For the text-containing cell, return its midpoint in [X, Y] coordinate format. 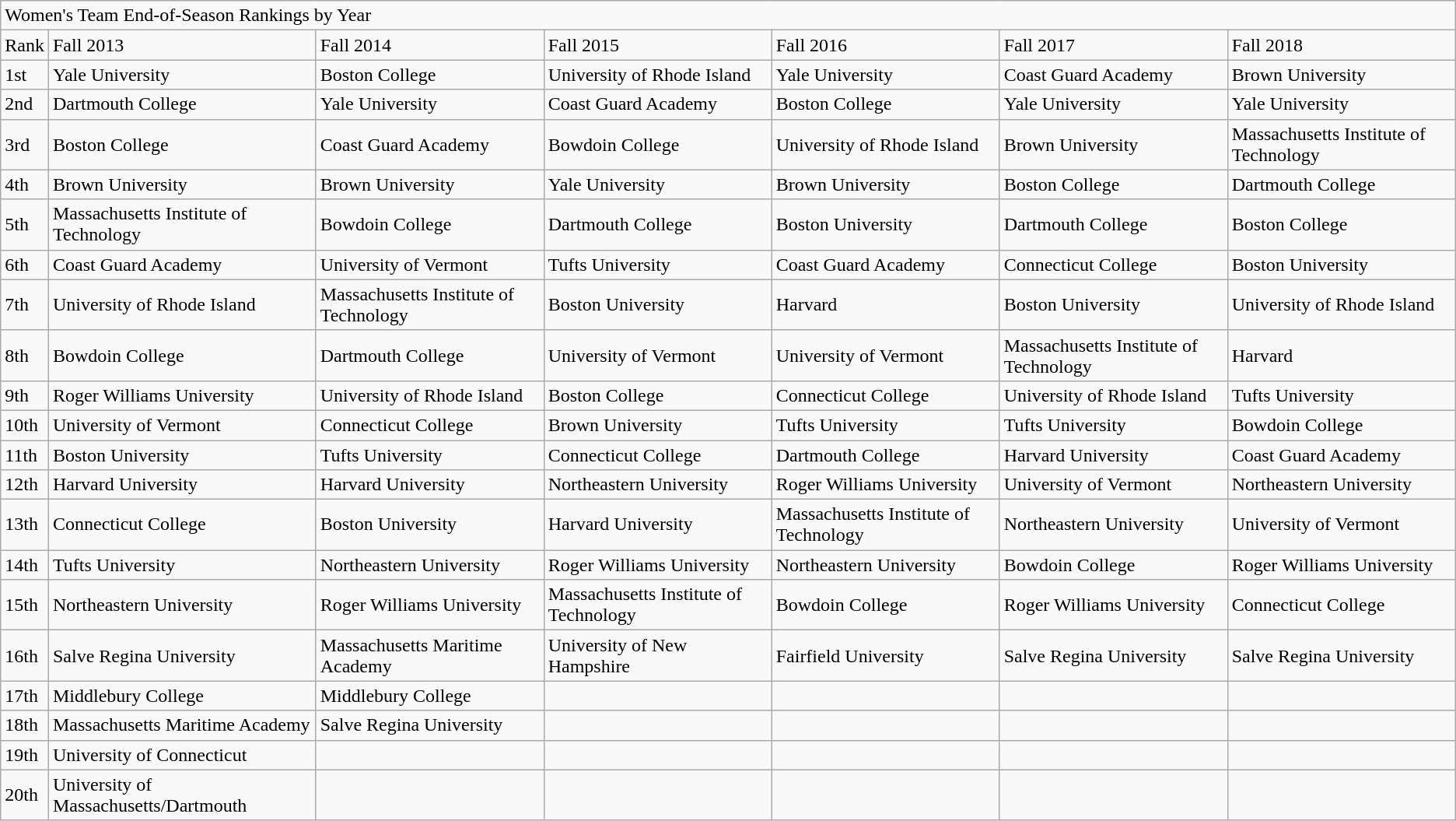
3rd [25, 145]
18th [25, 725]
Fall 2013 [182, 45]
5th [25, 224]
12th [25, 485]
13th [25, 525]
20th [25, 795]
University of Connecticut [182, 755]
Women's Team End-of-Season Rankings by Year [728, 16]
Fairfield University [885, 655]
Fall 2017 [1114, 45]
6th [25, 265]
1st [25, 75]
11th [25, 455]
Fall 2015 [658, 45]
University of New Hampshire [658, 655]
4th [25, 184]
2nd [25, 104]
9th [25, 395]
8th [25, 355]
17th [25, 696]
16th [25, 655]
Fall 2014 [429, 45]
14th [25, 565]
10th [25, 425]
Rank [25, 45]
Fall 2018 [1341, 45]
Fall 2016 [885, 45]
15th [25, 605]
University of Massachusetts/Dartmouth [182, 795]
19th [25, 755]
7th [25, 305]
